Find where the given text appears and provide that cell's center as [X, Y] coordinate. 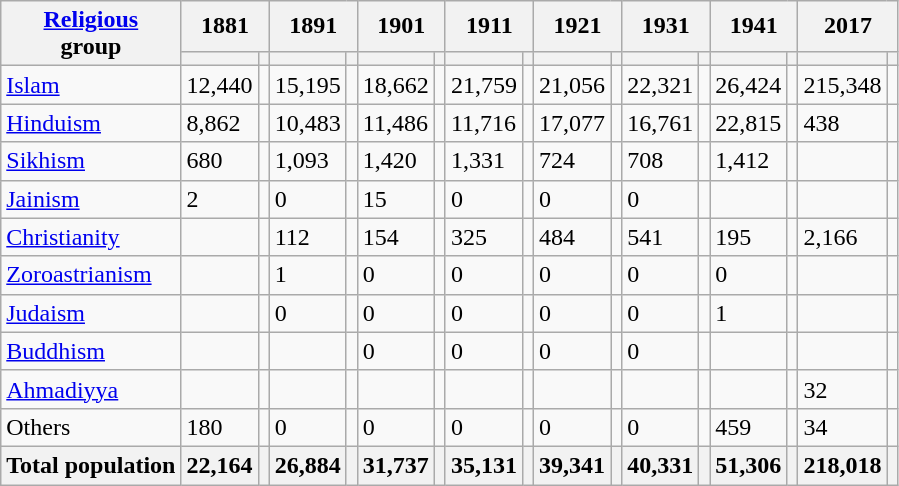
1,331 [484, 161]
17,077 [572, 123]
26,884 [308, 465]
195 [748, 237]
11,716 [484, 123]
154 [396, 237]
35,131 [484, 465]
484 [572, 237]
10,483 [308, 123]
1941 [754, 26]
218,018 [842, 465]
2017 [848, 26]
12,440 [220, 85]
1,412 [748, 161]
680 [220, 161]
Ahmadiyya [91, 389]
1881 [225, 26]
Buddhism [91, 351]
1,420 [396, 161]
34 [842, 427]
438 [842, 123]
1931 [666, 26]
325 [484, 237]
1,093 [308, 161]
2,166 [842, 237]
16,761 [660, 123]
22,164 [220, 465]
2 [220, 199]
18,662 [396, 85]
32 [842, 389]
1911 [489, 26]
Religiousgroup [91, 34]
15,195 [308, 85]
21,759 [484, 85]
1901 [401, 26]
31,737 [396, 465]
40,331 [660, 465]
708 [660, 161]
Others [91, 427]
Total population [91, 465]
21,056 [572, 85]
15 [396, 199]
112 [308, 237]
11,486 [396, 123]
1891 [313, 26]
215,348 [842, 85]
Christianity [91, 237]
459 [748, 427]
51,306 [748, 465]
Zoroastrianism [91, 275]
Islam [91, 85]
22,815 [748, 123]
Sikhism [91, 161]
1921 [578, 26]
Judaism [91, 313]
39,341 [572, 465]
Hinduism [91, 123]
Jainism [91, 199]
180 [220, 427]
8,862 [220, 123]
541 [660, 237]
724 [572, 161]
22,321 [660, 85]
26,424 [748, 85]
